Return [X, Y] of the center of cell containing provided text 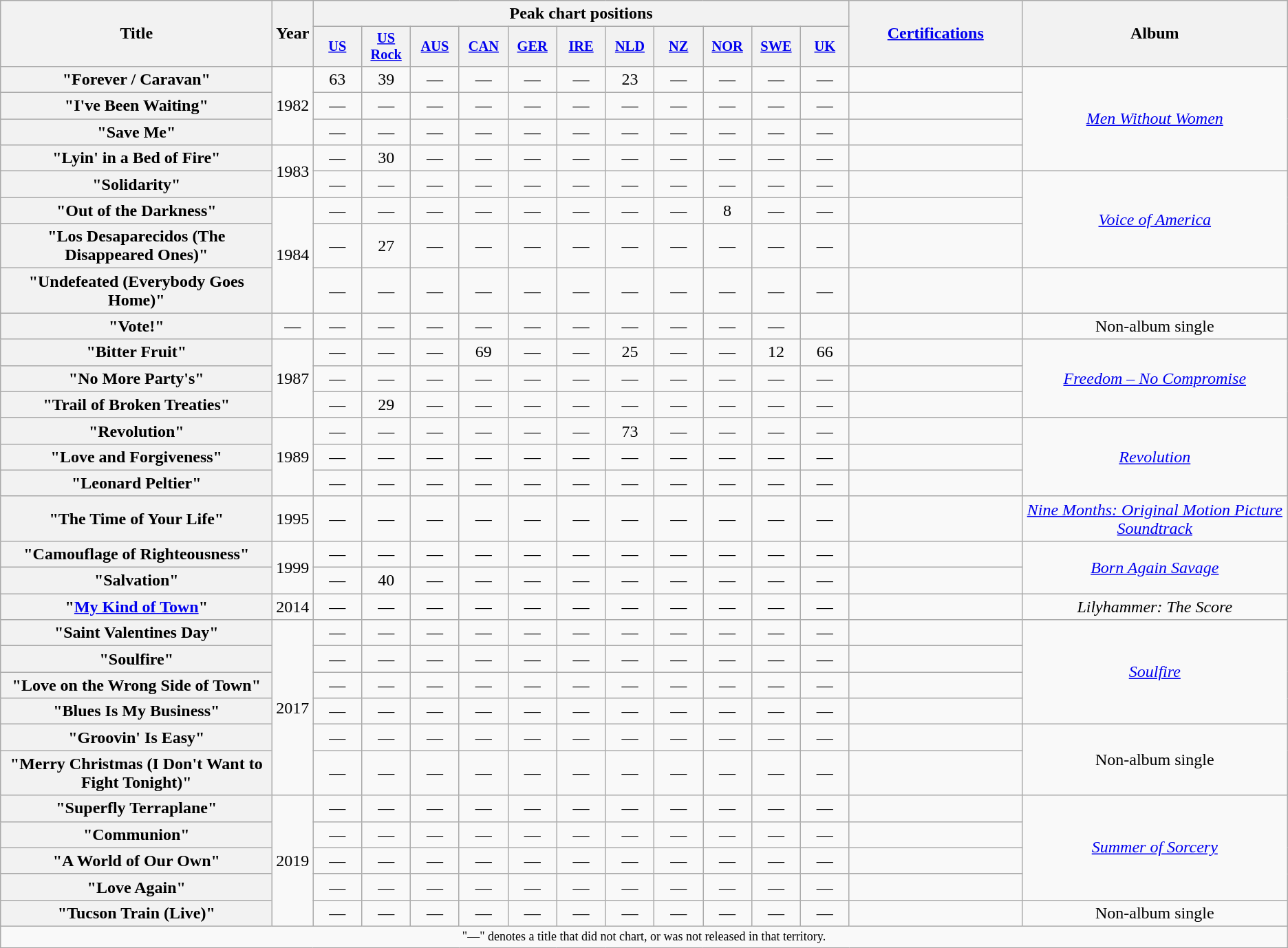
NOR [728, 47]
CAN [483, 47]
"Revolution" [136, 431]
"Forever / Caravan" [136, 79]
Soulfire [1155, 672]
12 [776, 352]
29 [387, 405]
"Camouflage of Righteousness" [136, 554]
23 [630, 79]
8 [728, 211]
"Tucson Train (Live)" [136, 913]
1995 [293, 519]
Certifications [936, 34]
"Communion" [136, 834]
"—" denotes a title that did not chart, or was not released in that territory. [644, 937]
2014 [293, 607]
Peak chart positions [581, 14]
GER [533, 47]
1982 [293, 105]
1983 [293, 171]
"Los Desaparecidos (The Disappeared Ones)" [136, 246]
69 [483, 352]
"Trail of Broken Treaties" [136, 405]
"Blues Is My Business" [136, 711]
"Merry Christmas (I Don't Want to Fight Tonight)" [136, 773]
NLD [630, 47]
Born Again Savage [1155, 567]
25 [630, 352]
Freedom – No Compromise [1155, 378]
39 [387, 79]
"The Time of Your Life" [136, 519]
"My Kind of Town" [136, 607]
1987 [293, 378]
"Lyin' in a Bed of Fire" [136, 158]
SWE [776, 47]
Revolution [1155, 457]
"Vote!" [136, 326]
"Groovin' Is Easy" [136, 737]
Men Without Women [1155, 118]
1999 [293, 567]
NZ [678, 47]
63 [337, 79]
"Out of the Darkness" [136, 211]
Title [136, 34]
"I've Been Waiting" [136, 106]
"Love on the Wrong Side of Town" [136, 685]
30 [387, 158]
73 [630, 431]
"Saint Valentines Day" [136, 633]
"Solidarity" [136, 184]
"No More Party's" [136, 378]
"Love Again" [136, 887]
"Leonard Peltier" [136, 483]
1984 [293, 255]
US [337, 47]
"Undefeated (Everybody Goes Home)" [136, 290]
"Save Me" [136, 132]
Lilyhammer: The Score [1155, 607]
"Bitter Fruit" [136, 352]
"Love and Forgiveness" [136, 457]
UK [824, 47]
2017 [293, 707]
"Soulfire" [136, 659]
"A World of Our Own" [136, 861]
Year [293, 34]
"Salvation" [136, 581]
Nine Months: Original Motion Picture Soundtrack [1155, 519]
US Rock [387, 47]
Voice of America [1155, 220]
"Superfly Terraplane" [136, 808]
27 [387, 246]
IRE [581, 47]
66 [824, 352]
Summer of Sorcery [1155, 848]
40 [387, 581]
AUS [435, 47]
Album [1155, 34]
2019 [293, 861]
1989 [293, 457]
